From the cell containing the given text, extract its center point as [X, Y] coordinate. 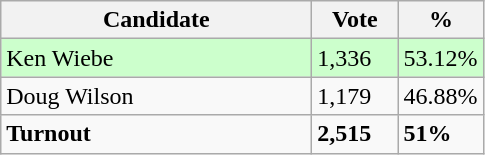
51% [441, 134]
46.88% [441, 96]
53.12% [441, 58]
Doug Wilson [156, 96]
Candidate [156, 20]
2,515 [355, 134]
Ken Wiebe [156, 58]
1,179 [355, 96]
Turnout [156, 134]
Vote [355, 20]
% [441, 20]
1,336 [355, 58]
